For the text-containing cell, return its midpoint in (X, Y) coordinate format. 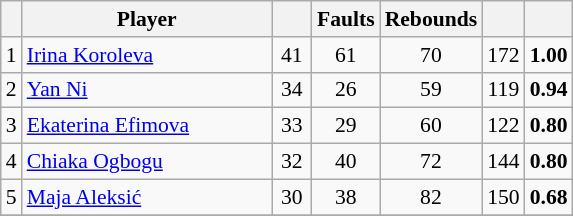
Ekaterina Efimova (147, 126)
144 (504, 162)
1 (12, 55)
Irina Koroleva (147, 55)
Rebounds (432, 19)
2 (12, 90)
82 (432, 197)
40 (346, 162)
3 (12, 126)
26 (346, 90)
150 (504, 197)
5 (12, 197)
0.68 (549, 197)
122 (504, 126)
32 (292, 162)
Maja Aleksić (147, 197)
0.94 (549, 90)
60 (432, 126)
59 (432, 90)
34 (292, 90)
4 (12, 162)
Faults (346, 19)
41 (292, 55)
29 (346, 126)
Yan Ni (147, 90)
61 (346, 55)
Player (147, 19)
38 (346, 197)
72 (432, 162)
30 (292, 197)
172 (504, 55)
119 (504, 90)
Chiaka Ogbogu (147, 162)
33 (292, 126)
1.00 (549, 55)
70 (432, 55)
